Output the [X, Y] coordinate of the center of the cell containing the given text.  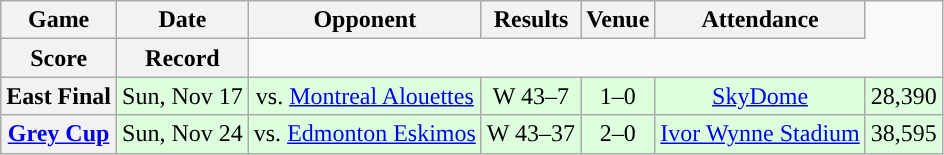
vs. Edmonton Eskimos [364, 134]
Date [183, 20]
Game [59, 20]
Grey Cup [59, 134]
2–0 [618, 134]
vs. Montreal Alouettes [364, 96]
Score [59, 58]
Ivor Wynne Stadium [760, 134]
28,390 [904, 96]
Sun, Nov 24 [183, 134]
1–0 [618, 96]
Sun, Nov 17 [183, 96]
Venue [618, 20]
Opponent [364, 20]
Results [530, 20]
Attendance [760, 20]
W 43–37 [530, 134]
W 43–7 [530, 96]
Record [183, 58]
East Final [59, 96]
38,595 [904, 134]
SkyDome [760, 96]
